From the cell containing the given text, extract its center point as (X, Y) coordinate. 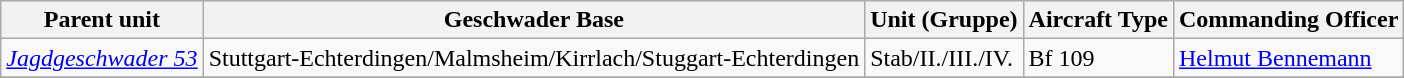
Bf 109 (1098, 58)
Helmut Bennemann (1288, 58)
Parent unit (102, 20)
Jagdgeschwader 53 (102, 58)
Aircraft Type (1098, 20)
Unit (Gruppe) (944, 20)
Geschwader Base (534, 20)
Stuttgart-Echterdingen/Malmsheim/Kirrlach/Stuggart-Echterdingen (534, 58)
Commanding Officer (1288, 20)
Stab/II./III./IV. (944, 58)
